Search for the cell housing the specified text and yield its [x, y] center coordinate. 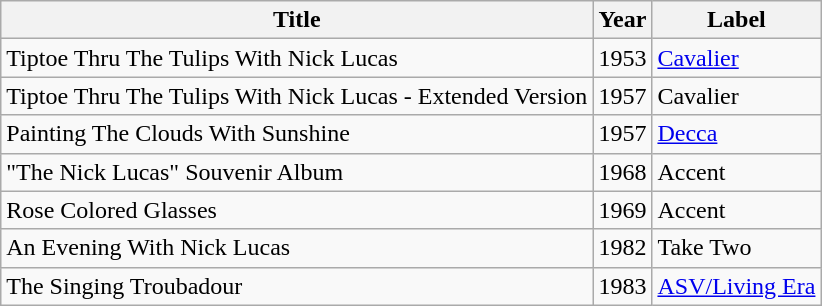
1982 [622, 248]
Take Two [736, 248]
The Singing Troubadour [297, 286]
Label [736, 20]
Tiptoe Thru The Tulips With Nick Lucas [297, 58]
ASV/Living Era [736, 286]
"The Nick Lucas" Souvenir Album [297, 172]
Title [297, 20]
1953 [622, 58]
Decca [736, 134]
Rose Colored Glasses [297, 210]
An Evening With Nick Lucas [297, 248]
Year [622, 20]
Painting The Clouds With Sunshine [297, 134]
Tiptoe Thru The Tulips With Nick Lucas - Extended Version [297, 96]
1969 [622, 210]
1983 [622, 286]
1968 [622, 172]
